Return (x, y) of the center of cell containing provided text 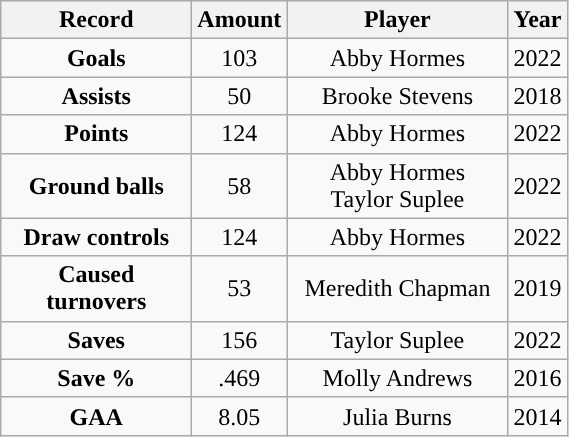
Molly Andrews (398, 378)
Draw controls (96, 237)
156 (240, 340)
Meredith Chapman (398, 288)
Player (398, 20)
Ground balls (96, 186)
Goals (96, 58)
Points (96, 134)
GAA (96, 416)
Amount (240, 20)
Assists (96, 96)
53 (240, 288)
8.05 (240, 416)
2018 (538, 96)
58 (240, 186)
Brooke Stevens (398, 96)
Year (538, 20)
Caused turnovers (96, 288)
Julia Burns (398, 416)
.469 (240, 378)
Saves (96, 340)
Abby HormesTaylor Suplee (398, 186)
2014 (538, 416)
Save % (96, 378)
103 (240, 58)
2019 (538, 288)
Record (96, 20)
50 (240, 96)
Taylor Suplee (398, 340)
2016 (538, 378)
